Return the (x, y) coordinate for the center point of the cell that contains the specified text.  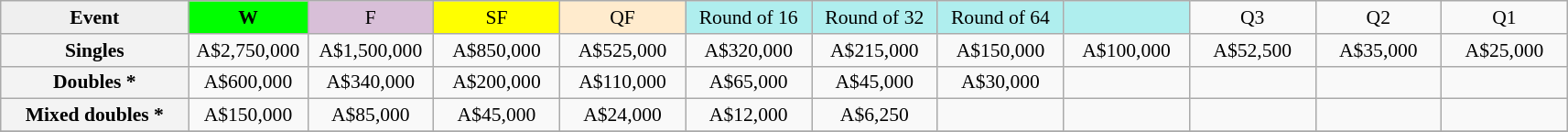
A$24,000 (622, 115)
A$850,000 (497, 50)
Singles (95, 50)
Doubles * (95, 82)
A$35,000 (1379, 50)
Event (95, 17)
F (371, 17)
A$340,000 (371, 82)
A$52,500 (1252, 50)
QF (622, 17)
A$85,000 (371, 115)
A$30,000 (1000, 82)
A$110,000 (622, 82)
Round of 64 (1000, 17)
A$215,000 (874, 50)
A$320,000 (749, 50)
A$525,000 (622, 50)
Mixed doubles * (95, 115)
A$12,000 (749, 115)
A$2,750,000 (248, 50)
A$100,000 (1127, 50)
A$200,000 (497, 82)
SF (497, 17)
A$65,000 (749, 82)
Round of 32 (874, 17)
A$1,500,000 (371, 50)
Round of 16 (749, 17)
A$25,000 (1505, 50)
Q2 (1379, 17)
Q1 (1505, 17)
A$600,000 (248, 82)
Q3 (1252, 17)
A$6,250 (874, 115)
W (248, 17)
